Extract the (X, Y) coordinate from the center of the cell holding the provided text.  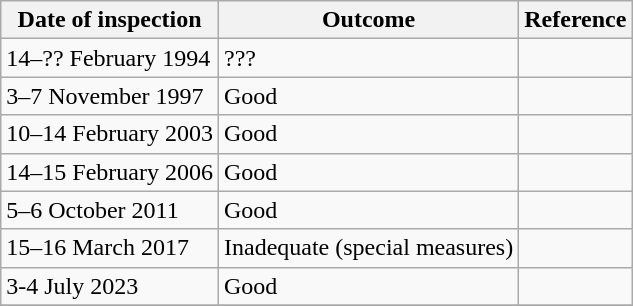
Inadequate (special measures) (368, 248)
10–14 February 2003 (110, 134)
14–?? February 1994 (110, 58)
Outcome (368, 20)
3–7 November 1997 (110, 96)
Date of inspection (110, 20)
Reference (576, 20)
5–6 October 2011 (110, 210)
14–15 February 2006 (110, 172)
15–16 March 2017 (110, 248)
??? (368, 58)
3-4 July 2023 (110, 286)
